Identify which cell holds the provided text, then report its [x, y] central coordinate. 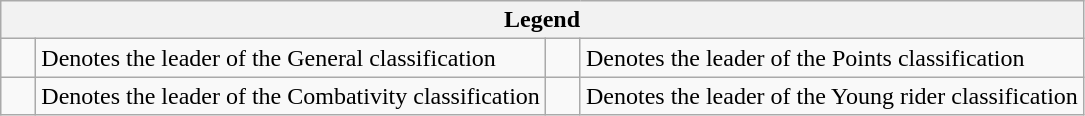
Denotes the leader of the General classification [291, 58]
Legend [542, 20]
Denotes the leader of the Points classification [832, 58]
Denotes the leader of the Young rider classification [832, 96]
Denotes the leader of the Combativity classification [291, 96]
